Determine the (X, Y) coordinate at the center of the cell enclosing the given text.  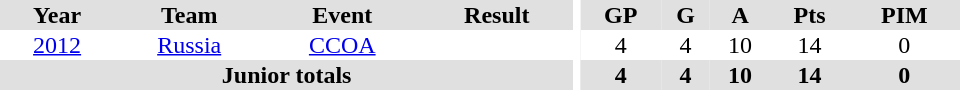
G (686, 15)
Team (189, 15)
Russia (189, 45)
CCOA (342, 45)
Event (342, 15)
Year (57, 15)
GP (620, 15)
Pts (809, 15)
A (740, 15)
PIM (904, 15)
2012 (57, 45)
Junior totals (286, 75)
Result (496, 15)
